Scan for the cell matching the given text and deliver its (X, Y) coordinate at center. 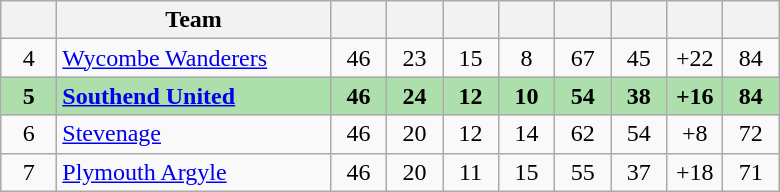
67 (583, 58)
71 (751, 172)
Southend United (194, 96)
8 (527, 58)
72 (751, 134)
Team (194, 20)
+16 (695, 96)
+22 (695, 58)
+18 (695, 172)
7 (29, 172)
55 (583, 172)
37 (639, 172)
Plymouth Argyle (194, 172)
38 (639, 96)
4 (29, 58)
6 (29, 134)
Stevenage (194, 134)
14 (527, 134)
5 (29, 96)
11 (470, 172)
23 (414, 58)
62 (583, 134)
Wycombe Wanderers (194, 58)
24 (414, 96)
+8 (695, 134)
45 (639, 58)
10 (527, 96)
